Find where the given text appears and provide that cell's center as [x, y] coordinate. 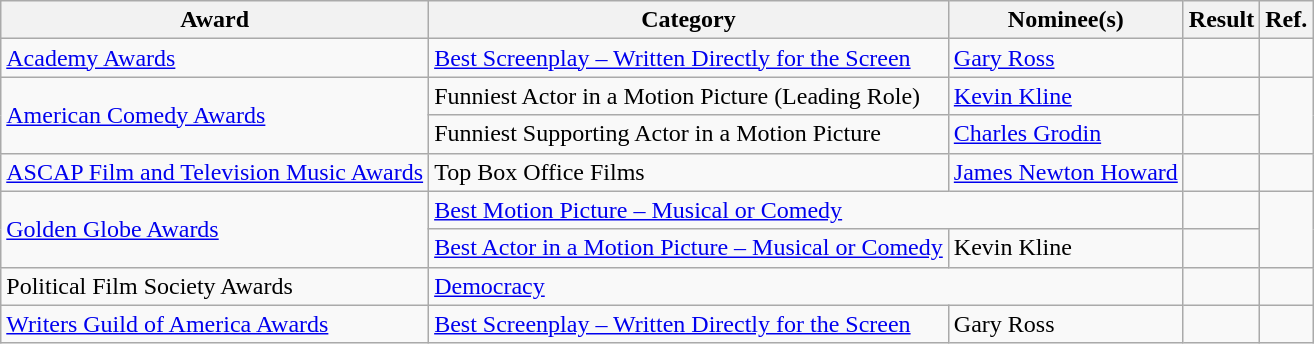
Best Motion Picture – Musical or Comedy [806, 210]
Political Film Society Awards [215, 286]
James Newton Howard [1066, 172]
Category [689, 20]
Best Actor in a Motion Picture – Musical or Comedy [689, 248]
Nominee(s) [1066, 20]
Award [215, 20]
Golden Globe Awards [215, 229]
Ref. [1286, 20]
American Comedy Awards [215, 115]
Democracy [806, 286]
Top Box Office Films [689, 172]
Charles Grodin [1066, 134]
Funniest Supporting Actor in a Motion Picture [689, 134]
Writers Guild of America Awards [215, 324]
Academy Awards [215, 58]
Funniest Actor in a Motion Picture (Leading Role) [689, 96]
Result [1221, 20]
ASCAP Film and Television Music Awards [215, 172]
